Find where the given text appears and provide that cell's center as [x, y] coordinate. 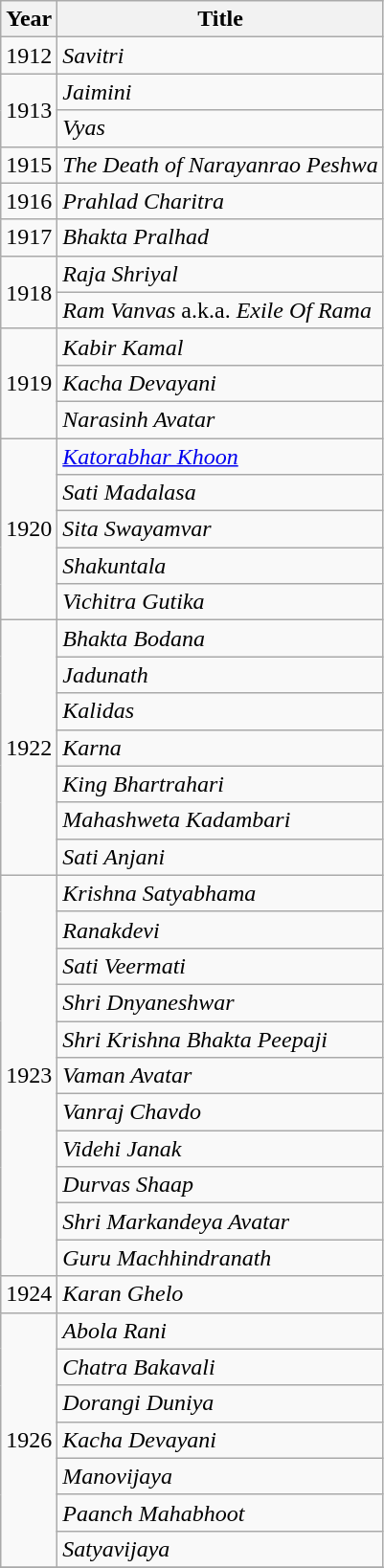
Katorabhar Khoon [220, 457]
Vaman Avatar [220, 1076]
The Death of Narayanrao Peshwa [220, 165]
1912 [29, 56]
Manovijaya [220, 1476]
Paanch Mahabhoot [220, 1512]
Narasinh Avatar [220, 419]
1926 [29, 1440]
1916 [29, 201]
Sati Veermati [220, 966]
Vanraj Chavdo [220, 1112]
Bhakta Pralhad [220, 237]
1924 [29, 1294]
Vyas [220, 128]
Sati Madalasa [220, 493]
1923 [29, 1076]
Bhakta Bodana [220, 638]
Shri Dnyaneshwar [220, 1002]
1915 [29, 165]
Ranakdevi [220, 930]
Abola Rani [220, 1331]
1920 [29, 529]
Sita Swayamvar [220, 529]
Mahashweta Kadambari [220, 820]
1917 [29, 237]
Shakuntala [220, 566]
Kabir Kamal [220, 347]
Year [29, 19]
Vichitra Gutika [220, 602]
Guru Machhindranath [220, 1258]
Karan Ghelo [220, 1294]
Raja Shriyal [220, 274]
Jaimini [220, 92]
Dorangi Duniya [220, 1403]
Jadunath [220, 675]
Kalidas [220, 711]
Shri Markandeya Avatar [220, 1221]
1919 [29, 383]
Krishna Satyabhama [220, 893]
Chatra Bakavali [220, 1367]
Satyavijaya [220, 1549]
King Bhartrahari [220, 784]
1918 [29, 292]
Videhi Janak [220, 1149]
1922 [29, 748]
Sati Anjani [220, 857]
Prahlad Charitra [220, 201]
Durvas Shaap [220, 1185]
Karna [220, 748]
Title [220, 19]
1913 [29, 110]
Ram Vanvas a.k.a. Exile Of Rama [220, 310]
Shri Krishna Bhakta Peepaji [220, 1039]
Savitri [220, 56]
